From the cell containing the given text, extract its center point as (x, y) coordinate. 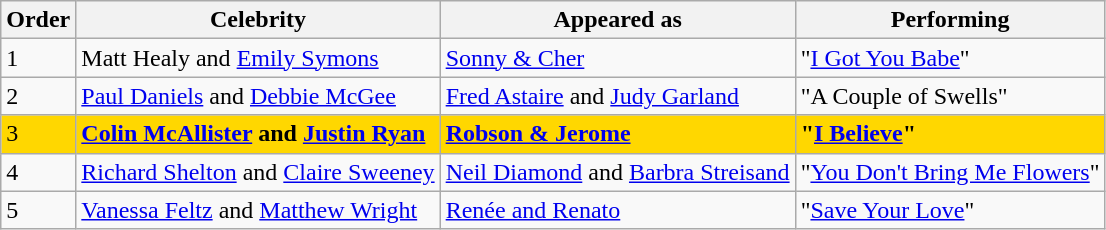
4 (38, 172)
Robson & Jerome (618, 134)
Appeared as (618, 20)
"I Believe" (950, 134)
Renée and Renato (618, 210)
Paul Daniels and Debbie McGee (258, 96)
3 (38, 134)
Sonny & Cher (618, 58)
5 (38, 210)
Matt Healy and Emily Symons (258, 58)
"You Don't Bring Me Flowers" (950, 172)
Order (38, 20)
Fred Astaire and Judy Garland (618, 96)
Celebrity (258, 20)
Performing (950, 20)
Neil Diamond and Barbra Streisand (618, 172)
Colin McAllister and Justin Ryan (258, 134)
"I Got You Babe" (950, 58)
2 (38, 96)
Vanessa Feltz and Matthew Wright (258, 210)
1 (38, 58)
Richard Shelton and Claire Sweeney (258, 172)
"A Couple of Swells" (950, 96)
"Save Your Love" (950, 210)
